Identify which cell holds the provided text, then report its [x, y] central coordinate. 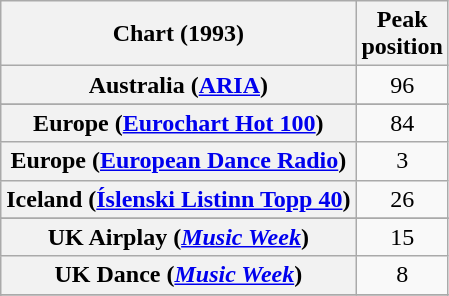
26 [402, 199]
UK Dance (Music Week) [178, 275]
UK Airplay (Music Week) [178, 237]
96 [402, 85]
Chart (1993) [178, 34]
15 [402, 237]
8 [402, 275]
Peakposition [402, 34]
Europe (European Dance Radio) [178, 161]
Australia (ARIA) [178, 85]
Europe (Eurochart Hot 100) [178, 123]
3 [402, 161]
84 [402, 123]
Iceland (Íslenski Listinn Topp 40) [178, 199]
